From the cell containing the given text, extract its center point as (X, Y) coordinate. 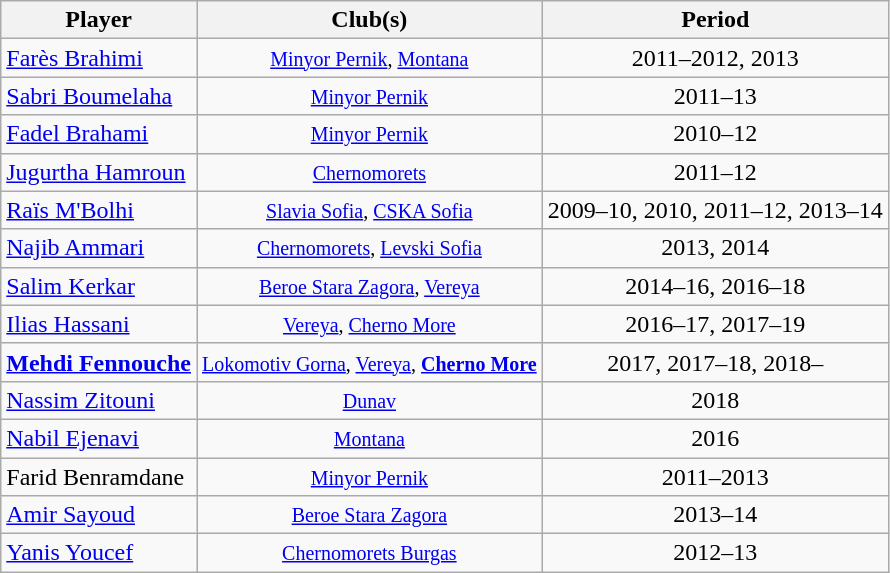
Farès Brahimi (99, 58)
2010–12 (715, 134)
Nassim Zitouni (99, 400)
2011–2013 (715, 477)
Mehdi Fennouche (99, 362)
2009–10, 2010, 2011–12, 2013–14 (715, 210)
Club(s) (369, 20)
Jugurtha Hamroun (99, 172)
2013–14 (715, 515)
Slavia Sofia, CSKA Sofia (369, 210)
2011–2012, 2013 (715, 58)
Lokomotiv Gorna, Vereya, Cherno More (369, 362)
Beroe Stara Zagora (369, 515)
2013, 2014 (715, 248)
Raïs M'Bolhi (99, 210)
Chernomorets, Levski Sofia (369, 248)
Minyor Pernik, Montana (369, 58)
2012–13 (715, 553)
Chernomorets (369, 172)
2011–12 (715, 172)
Player (99, 20)
Dunav (369, 400)
Chernomorets Burgas (369, 553)
2016–17, 2017–19 (715, 324)
Montana (369, 438)
Najib Ammari (99, 248)
Farid Benramdane (99, 477)
2018 (715, 400)
2017, 2017–18, 2018– (715, 362)
Period (715, 20)
Sabri Boumelaha (99, 96)
Vereya, Cherno More (369, 324)
2014–16, 2016–18 (715, 286)
Ilias Hassani (99, 324)
Beroe Stara Zagora, Vereya (369, 286)
Fadel Brahami (99, 134)
2016 (715, 438)
Nabil Ejenavi (99, 438)
Amir Sayoud (99, 515)
Salim Kerkar (99, 286)
2011–13 (715, 96)
Yanis Youcef (99, 553)
